Locate the cell with the specified text and output its (x, y) center coordinate. 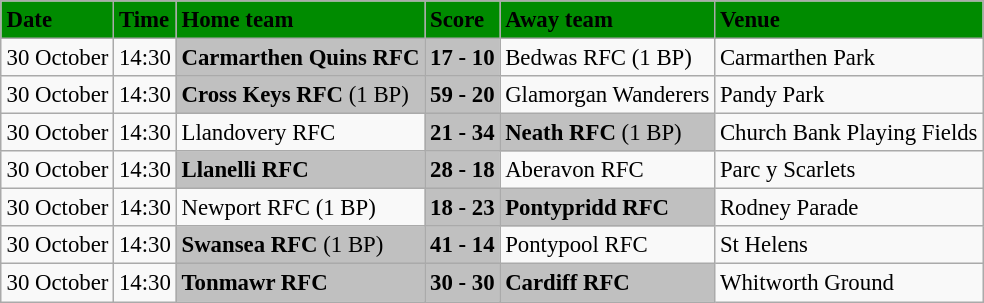
Pontypridd RFC (608, 208)
Cross Keys RFC (1 BP) (300, 95)
Llanelli RFC (300, 170)
Time (146, 20)
Pandy Park (849, 95)
Whitworth Ground (849, 283)
Cardiff RFC (608, 283)
Venue (849, 20)
Tonmawr RFC (300, 283)
59 - 20 (462, 95)
Neath RFC (1 BP) (608, 133)
Home team (300, 20)
Newport RFC (1 BP) (300, 208)
Carmarthen Quins RFC (300, 57)
Bedwas RFC (1 BP) (608, 57)
41 - 14 (462, 245)
Pontypool RFC (608, 245)
Glamorgan Wanderers (608, 95)
Carmarthen Park (849, 57)
28 - 18 (462, 170)
Church Bank Playing Fields (849, 133)
Away team (608, 20)
Llandovery RFC (300, 133)
30 - 30 (462, 283)
Date (57, 20)
Swansea RFC (1 BP) (300, 245)
St Helens (849, 245)
Score (462, 20)
21 - 34 (462, 133)
Parc y Scarlets (849, 170)
Aberavon RFC (608, 170)
Rodney Parade (849, 208)
17 - 10 (462, 57)
18 - 23 (462, 208)
